Pinpoint the cell where the given text exists, returning its (x, y) midpoint coordinate. 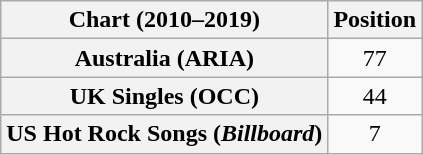
Position (375, 20)
Chart (2010–2019) (164, 20)
44 (375, 96)
UK Singles (OCC) (164, 96)
US Hot Rock Songs (Billboard) (164, 134)
77 (375, 58)
Australia (ARIA) (164, 58)
7 (375, 134)
